Provide the [x, y] coordinate of the cell's center where the given text is located.  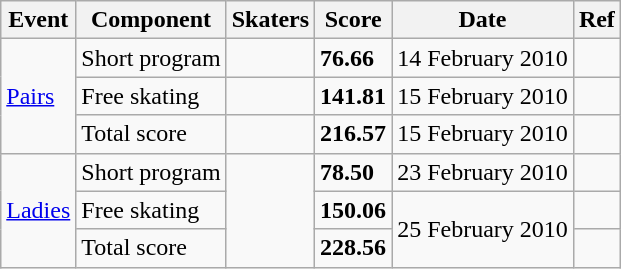
150.06 [354, 210]
78.50 [354, 172]
Date [483, 20]
Component [151, 20]
228.56 [354, 248]
Pairs [38, 96]
141.81 [354, 96]
Ref [596, 20]
Skaters [270, 20]
Ladies [38, 210]
216.57 [354, 134]
14 February 2010 [483, 58]
Score [354, 20]
25 February 2010 [483, 229]
23 February 2010 [483, 172]
Event [38, 20]
76.66 [354, 58]
